Return [x, y] of the center of cell containing provided text 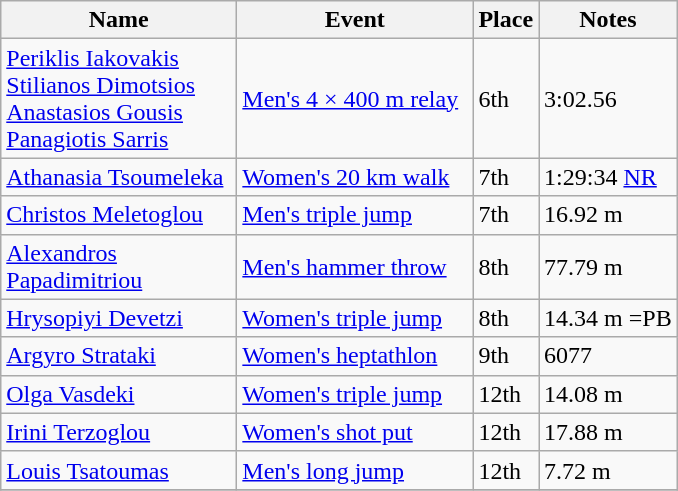
Athanasia Tsoumeleka [119, 177]
17.88 m [608, 432]
9th [506, 356]
1:29:34 NR [608, 177]
6077 [608, 356]
Men's 4 × 400 m relay [355, 98]
77.79 m [608, 266]
7.72 m [608, 470]
6th [506, 98]
Women's heptathlon [355, 356]
Olga Vasdeki [119, 394]
Louis Tsatoumas [119, 470]
Men's hammer throw [355, 266]
Women's shot put [355, 432]
Women's 20 km walk [355, 177]
Alexandros Papadimitriou [119, 266]
Name [119, 20]
16.92 m [608, 215]
Hrysopiyi Devetzi [119, 318]
14.08 m [608, 394]
Place [506, 20]
Argyro Strataki [119, 356]
Christos Meletoglou [119, 215]
Men's long jump [355, 470]
Periklis IakovakisStilianos DimotsiosAnastasios GousisPanagiotis Sarris [119, 98]
Men's triple jump [355, 215]
Notes [608, 20]
3:02.56 [608, 98]
14.34 m =PB [608, 318]
Event [355, 20]
Irini Terzoglou [119, 432]
